For the text-containing cell, return its midpoint in [X, Y] coordinate format. 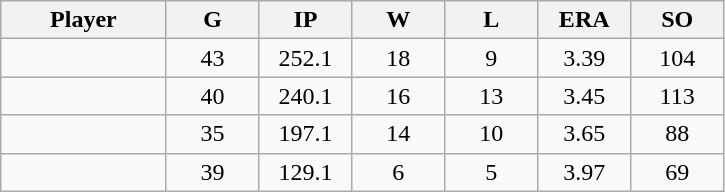
9 [492, 58]
10 [492, 134]
39 [212, 172]
3.39 [584, 58]
18 [398, 58]
88 [678, 134]
252.1 [306, 58]
240.1 [306, 96]
104 [678, 58]
ERA [584, 20]
13 [492, 96]
6 [398, 172]
W [398, 20]
35 [212, 134]
3.45 [584, 96]
L [492, 20]
40 [212, 96]
SO [678, 20]
G [212, 20]
69 [678, 172]
3.97 [584, 172]
129.1 [306, 172]
43 [212, 58]
IP [306, 20]
3.65 [584, 134]
5 [492, 172]
197.1 [306, 134]
Player [84, 20]
14 [398, 134]
113 [678, 96]
16 [398, 96]
